Search for the cell housing the specified text and yield its (x, y) center coordinate. 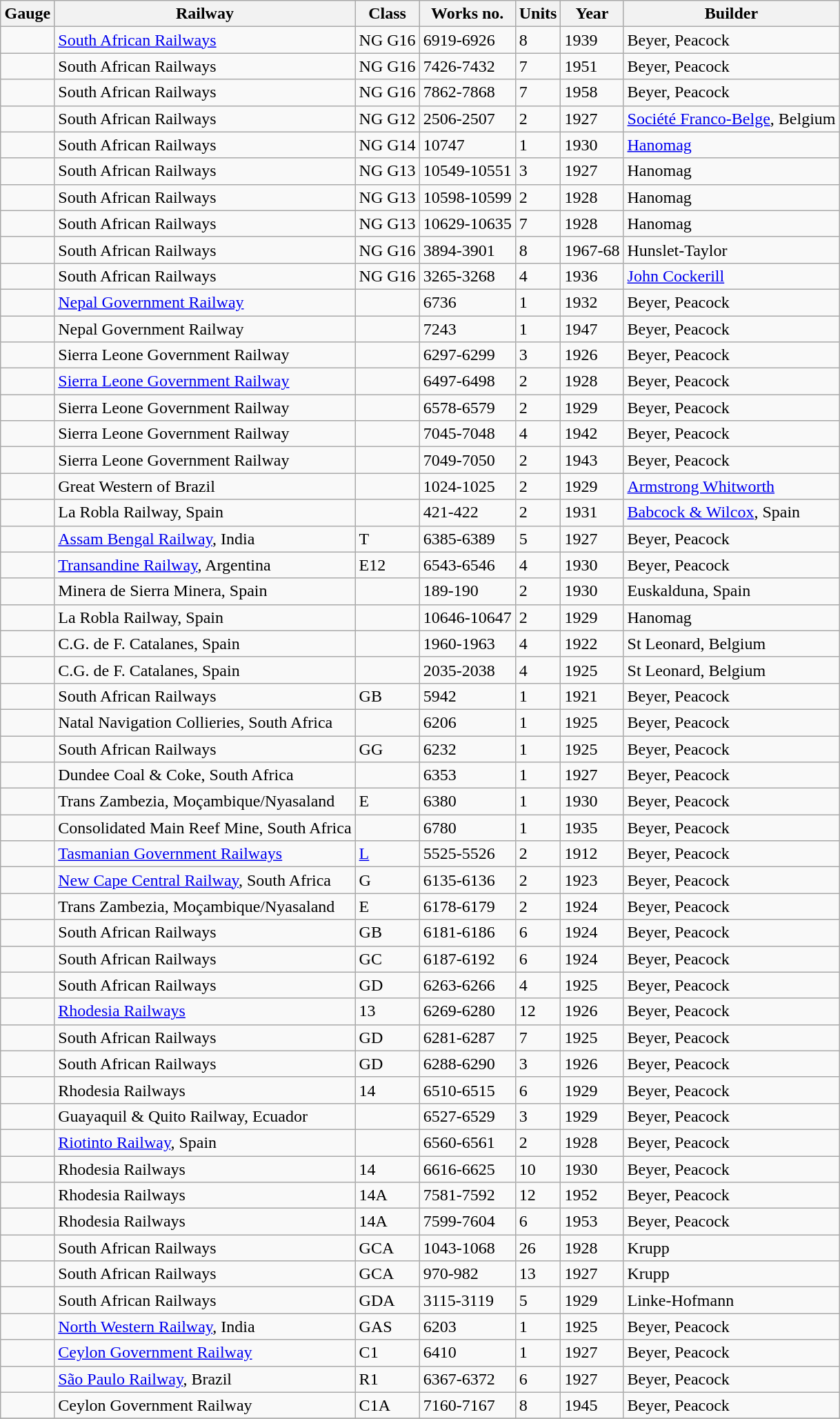
John Cockerill (731, 276)
1953 (592, 1222)
5942 (468, 696)
7160-7167 (468, 1405)
6780 (468, 828)
6578-6579 (468, 408)
189-190 (468, 591)
6527-6529 (468, 1116)
São Paulo Railway, Brazil (205, 1379)
C1 (388, 1353)
970-982 (468, 1274)
6736 (468, 302)
6232 (468, 748)
6497-6498 (468, 381)
10598-10599 (468, 197)
GC (388, 959)
6203 (468, 1327)
T (388, 539)
R1 (388, 1379)
10549-10551 (468, 171)
6353 (468, 775)
NG G12 (388, 119)
2035-2038 (468, 670)
6263-6266 (468, 985)
North Western Railway, India (205, 1327)
6616-6625 (468, 1169)
Minera de Sierra Minera, Spain (205, 591)
1931 (592, 513)
1922 (592, 644)
1935 (592, 828)
6560-6561 (468, 1142)
GAS (388, 1327)
6288-6290 (468, 1064)
3115-3119 (468, 1300)
Class (388, 14)
1921 (592, 696)
6281-6287 (468, 1038)
6410 (468, 1353)
Assam Bengal Railway, India (205, 539)
10 (538, 1169)
6135-6136 (468, 880)
Year (592, 14)
1942 (592, 434)
New Cape Central Railway, South Africa (205, 880)
Builder (731, 14)
6380 (468, 802)
Great Western of Brazil (205, 486)
6206 (468, 722)
3894-3901 (468, 250)
Transandine Railway, Argentina (205, 565)
1024-1025 (468, 486)
G (388, 880)
1043-1068 (468, 1248)
1945 (592, 1405)
5525-5526 (468, 854)
10747 (468, 145)
Railway (205, 14)
1923 (592, 880)
7862-7868 (468, 92)
Guayaquil & Quito Railway, Ecuador (205, 1116)
7049-7050 (468, 460)
1952 (592, 1195)
1958 (592, 92)
Units (538, 14)
7581-7592 (468, 1195)
Riotinto Railway, Spain (205, 1142)
7243 (468, 329)
1912 (592, 854)
26 (538, 1248)
Société Franco-Belge, Belgium (731, 119)
Consolidated Main Reef Mine, South Africa (205, 828)
1960-1963 (468, 644)
7599-7604 (468, 1222)
6181-6186 (468, 933)
3265-3268 (468, 276)
E12 (388, 565)
7045-7048 (468, 434)
6178-6179 (468, 906)
L (388, 854)
10629-10635 (468, 224)
NG G14 (388, 145)
6297-6299 (468, 355)
Natal Navigation Collieries, South Africa (205, 722)
6367-6372 (468, 1379)
Dundee Coal & Coke, South Africa (205, 775)
Tasmanian Government Railways (205, 854)
Works no. (468, 14)
6919-6926 (468, 40)
6385-6389 (468, 539)
Euskalduna, Spain (731, 591)
7426-7432 (468, 66)
GDA (388, 1300)
1967-68 (592, 250)
421-422 (468, 513)
10646-10647 (468, 617)
6510-6515 (468, 1090)
6187-6192 (468, 959)
1951 (592, 66)
1943 (592, 460)
1939 (592, 40)
Babcock & Wilcox, Spain (731, 513)
Armstrong Whitworth (731, 486)
GG (388, 748)
1947 (592, 329)
C1A (388, 1405)
Linke-Hofmann (731, 1300)
6543-6546 (468, 565)
Hunslet-Taylor (731, 250)
Gauge (28, 14)
2506-2507 (468, 119)
1936 (592, 276)
6269-6280 (468, 1011)
1932 (592, 302)
